From the cell containing the given text, extract its center point as [X, Y] coordinate. 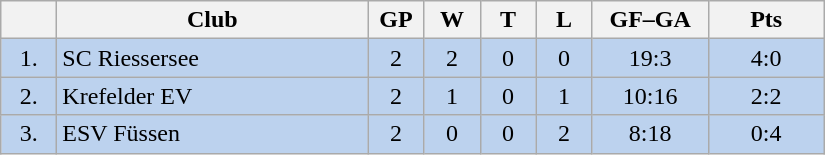
3. [29, 134]
2. [29, 96]
SC Riessersee [212, 58]
T [508, 20]
2:2 [766, 96]
Krefelder EV [212, 96]
GP [396, 20]
W [452, 20]
Pts [766, 20]
8:18 [650, 134]
19:3 [650, 58]
Club [212, 20]
4:0 [766, 58]
0:4 [766, 134]
1. [29, 58]
L [564, 20]
10:16 [650, 96]
ESV Füssen [212, 134]
GF–GA [650, 20]
